Pinpoint the cell where the given text exists, returning its (x, y) midpoint coordinate. 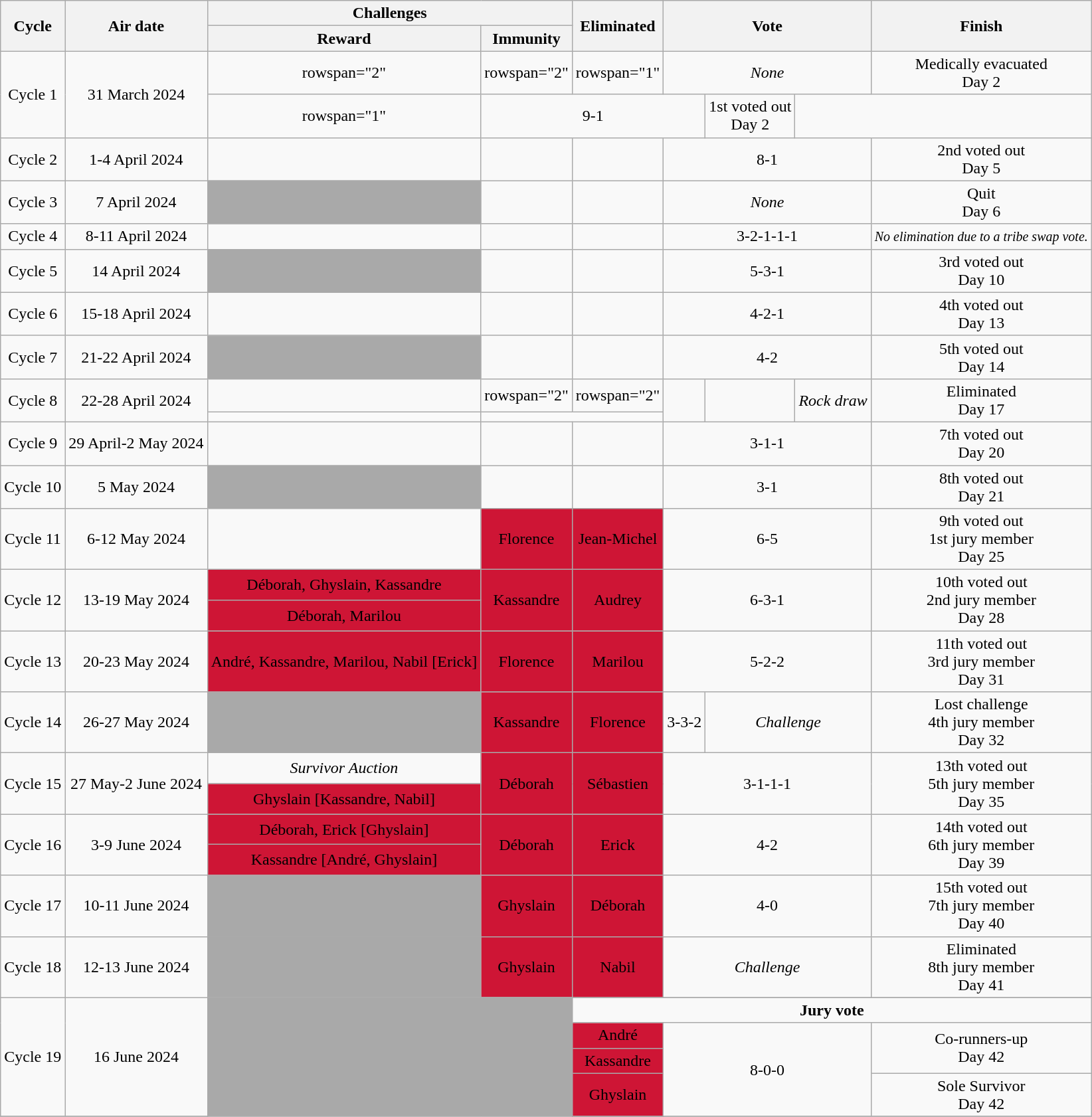
QuitDay 6 (981, 202)
4-0 (767, 906)
8-0-0 (767, 1069)
Sébastien (618, 784)
13-19 May 2024 (136, 600)
Immunity (527, 39)
Jury vote (832, 1010)
Cycle 16 (33, 845)
4-2-1 (767, 313)
Cycle 13 (33, 661)
Lost challenge4th jury memberDay 32 (981, 723)
Cycle 9 (33, 444)
15-18 April 2024 (136, 313)
Cycle 3 (33, 202)
No elimination due to a tribe swap vote. (981, 236)
5-3-1 (767, 271)
Sole SurvivorDay 42 (981, 1094)
31 March 2024 (136, 94)
Audrey (618, 600)
1st voted outDay 2 (751, 116)
Cycle 15 (33, 784)
9-1 (593, 116)
Cycle 19 (33, 1057)
André (618, 1035)
8-11 April 2024 (136, 236)
3-1 (767, 486)
Déborah, Marilou (344, 616)
7th voted outDay 20 (981, 444)
3-3-2 (684, 723)
14th voted out6th jury memberDay 39 (981, 845)
Erick (618, 845)
12-13 June 2024 (136, 967)
13th voted out5th jury memberDay 35 (981, 784)
Cycle 6 (33, 313)
Cycle 17 (33, 906)
6-3-1 (767, 600)
Cycle 4 (33, 236)
5 May 2024 (136, 486)
Marilou (618, 661)
Nabil (618, 967)
26-27 May 2024 (136, 723)
15th voted out7th jury memberDay 40 (981, 906)
20-23 May 2024 (136, 661)
22-28 April 2024 (136, 400)
Cycle 7 (33, 357)
Reward (344, 39)
Eliminated (618, 26)
Air date (136, 26)
6-12 May 2024 (136, 539)
Cycle 10 (33, 486)
Cycle 2 (33, 159)
Kassandre [André, Ghyslain] (344, 860)
9th voted out1st jury memberDay 25 (981, 539)
Ghyslain [Kassandre, Nabil] (344, 799)
14 April 2024 (136, 271)
5th voted outDay 14 (981, 357)
Vote (767, 26)
EliminatedDay 17 (981, 400)
André, Kassandre, Marilou, Nabil [Erick] (344, 661)
8-1 (767, 159)
Déborah, Erick [Ghyslain] (344, 829)
1-4 April 2024 (136, 159)
Medically evacuatedDay 2 (981, 73)
8th voted outDay 21 (981, 486)
Cycle (33, 26)
3rd voted outDay 10 (981, 271)
21-22 April 2024 (136, 357)
Cycle 12 (33, 600)
3-1-1 (767, 444)
2nd voted outDay 5 (981, 159)
Cycle 8 (33, 400)
6-5 (767, 539)
11th voted out3rd jury memberDay 31 (981, 661)
Cycle 1 (33, 94)
Rock draw (833, 400)
Cycle 5 (33, 271)
4th voted outDay 13 (981, 313)
3-9 June 2024 (136, 845)
7 April 2024 (136, 202)
16 June 2024 (136, 1057)
Cycle 11 (33, 539)
3-1-1-1 (767, 784)
3-2-1-1-1 (767, 236)
29 April-2 May 2024 (136, 444)
Eliminated8th jury memberDay 41 (981, 967)
Cycle 14 (33, 723)
5-2-2 (767, 661)
Survivor Auction (344, 768)
Déborah, Ghyslain, Kassandre (344, 585)
Co-runners-upDay 42 (981, 1048)
10th voted out2nd jury memberDay 28 (981, 600)
Cycle 18 (33, 967)
Challenges (389, 13)
10-11 June 2024 (136, 906)
Jean-Michel (618, 539)
Finish (981, 26)
27 May-2 June 2024 (136, 784)
